Output the [X, Y] coordinate of the center of the cell containing the given text.  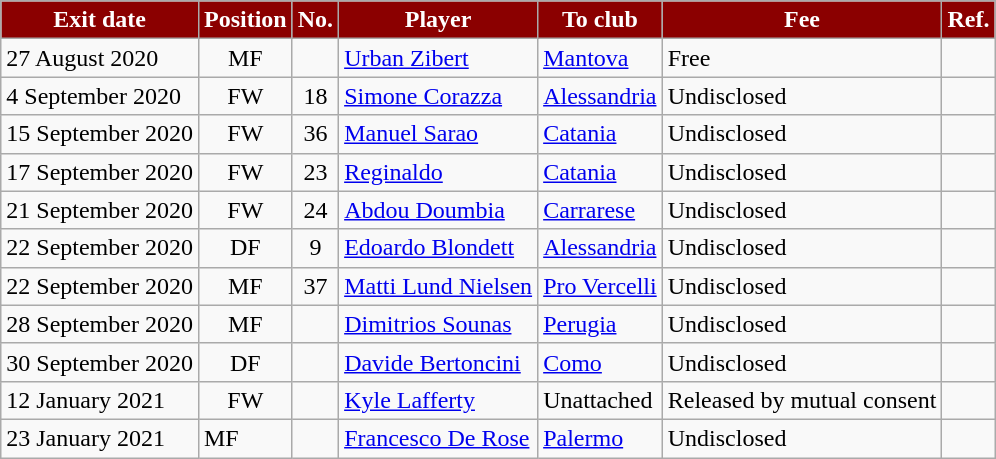
37 [315, 286]
Free [802, 58]
4 September 2020 [100, 96]
No. [315, 20]
Edoardo Blondett [438, 248]
Abdou Doumbia [438, 210]
Player [438, 20]
30 September 2020 [100, 362]
Position [245, 20]
21 September 2020 [100, 210]
Released by mutual consent [802, 400]
Kyle Lafferty [438, 400]
17 September 2020 [100, 172]
Simone Corazza [438, 96]
To club [600, 20]
Francesco De Rose [438, 438]
Urban Zibert [438, 58]
Exit date [100, 20]
Mantova [600, 58]
9 [315, 248]
27 August 2020 [100, 58]
Pro Vercelli [600, 286]
Dimitrios Sounas [438, 324]
28 September 2020 [100, 324]
Manuel Sarao [438, 134]
24 [315, 210]
23 January 2021 [100, 438]
12 January 2021 [100, 400]
Matti Lund Nielsen [438, 286]
Unattached [600, 400]
Palermo [600, 438]
23 [315, 172]
15 September 2020 [100, 134]
Perugia [600, 324]
Ref. [968, 20]
Carrarese [600, 210]
36 [315, 134]
Como [600, 362]
Davide Bertoncini [438, 362]
18 [315, 96]
Reginaldo [438, 172]
Fee [802, 20]
